Detect which cell encompasses the target text, then output its (X, Y) center coordinate. 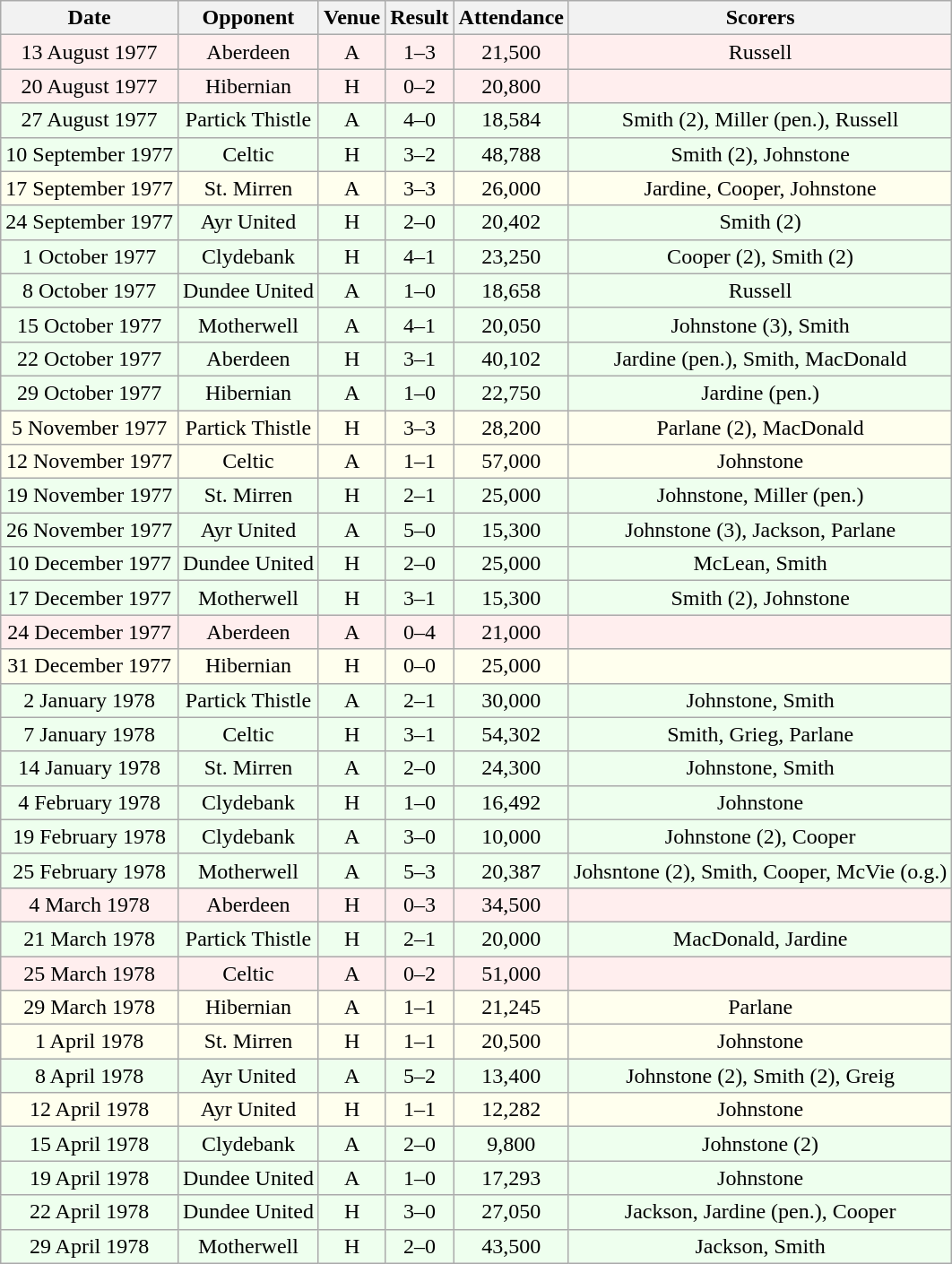
4–0 (420, 120)
10,000 (511, 836)
Parlane (760, 1008)
4 February 1978 (90, 802)
19 November 1977 (90, 496)
Smith (2), Miller (pen.), Russell (760, 120)
4 March 1978 (90, 905)
Result (420, 18)
Attendance (511, 18)
57,000 (511, 462)
54,302 (511, 734)
24 September 1977 (90, 222)
1–3 (420, 52)
8 October 1977 (90, 290)
20,800 (511, 86)
13,400 (511, 1076)
25 March 1978 (90, 973)
27,050 (511, 1212)
Jackson, Jardine (pen.), Cooper (760, 1212)
24 December 1977 (90, 632)
22 April 1978 (90, 1212)
20,050 (511, 325)
18,658 (511, 290)
29 October 1977 (90, 393)
27 August 1977 (90, 120)
29 March 1978 (90, 1008)
5–0 (420, 530)
2 January 1978 (90, 700)
Date (90, 18)
19 February 1978 (90, 836)
Johnstone, Miller (pen.) (760, 496)
Jackson, Smith (760, 1246)
Johnstone (2), Smith (2), Greig (760, 1076)
29 April 1978 (90, 1246)
5–3 (420, 870)
1 April 1978 (90, 1042)
Johnstone (3), Jackson, Parlane (760, 530)
Smith, Grieg, Parlane (760, 734)
26,000 (511, 188)
McLean, Smith (760, 564)
Scorers (760, 18)
20,402 (511, 222)
22,750 (511, 393)
25 February 1978 (90, 870)
17 December 1977 (90, 598)
20,387 (511, 870)
23,250 (511, 256)
Johnstone (3), Smith (760, 325)
10 December 1977 (90, 564)
15 April 1978 (90, 1144)
Venue (351, 18)
30,000 (511, 700)
Johnstone (2), Cooper (760, 836)
Jardine, Cooper, Johnstone (760, 188)
48,788 (511, 154)
21,000 (511, 632)
43,500 (511, 1246)
7 January 1978 (90, 734)
Jardine (pen.) (760, 393)
9,800 (511, 1144)
18,584 (511, 120)
22 October 1977 (90, 359)
21 March 1978 (90, 939)
3–2 (420, 154)
24,300 (511, 768)
5 November 1977 (90, 428)
40,102 (511, 359)
0–3 (420, 905)
Johsntone (2), Smith, Cooper, McVie (o.g.) (760, 870)
12 November 1977 (90, 462)
Opponent (247, 18)
0–0 (420, 666)
15 October 1977 (90, 325)
10 September 1977 (90, 154)
16,492 (511, 802)
MacDonald, Jardine (760, 939)
17 September 1977 (90, 188)
0–4 (420, 632)
28,200 (511, 428)
Cooper (2), Smith (2) (760, 256)
8 April 1978 (90, 1076)
31 December 1977 (90, 666)
19 April 1978 (90, 1178)
51,000 (511, 973)
1 October 1977 (90, 256)
Parlane (2), MacDonald (760, 428)
20 August 1977 (90, 86)
12,282 (511, 1110)
20,000 (511, 939)
34,500 (511, 905)
21,500 (511, 52)
13 August 1977 (90, 52)
Jardine (pen.), Smith, MacDonald (760, 359)
5–2 (420, 1076)
14 January 1978 (90, 768)
Johnstone (2) (760, 1144)
12 April 1978 (90, 1110)
26 November 1977 (90, 530)
17,293 (511, 1178)
Smith (2) (760, 222)
20,500 (511, 1042)
21,245 (511, 1008)
